Search for the cell housing the specified text and yield its [X, Y] center coordinate. 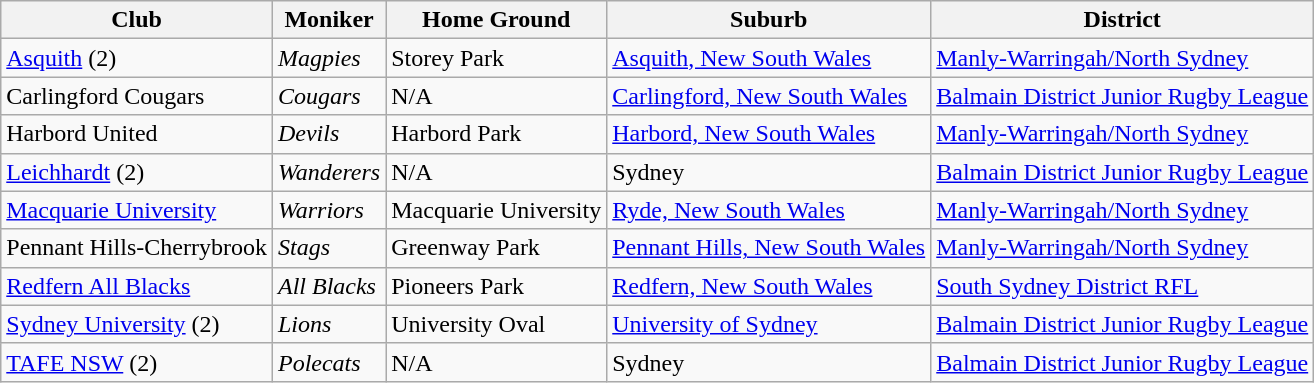
Storey Park [496, 58]
Harbord Park [496, 134]
Carlingford, New South Wales [769, 96]
Pioneers Park [496, 286]
Cougars [328, 96]
Pennant Hills, New South Wales [769, 248]
District [1122, 20]
Pennant Hills-Cherrybrook [137, 248]
Harbord United [137, 134]
Moniker [328, 20]
Leichhardt (2) [137, 172]
Lions [328, 324]
Club [137, 20]
Greenway Park [496, 248]
TAFE NSW (2) [137, 362]
South Sydney District RFL [1122, 286]
Suburb [769, 20]
Harbord, New South Wales [769, 134]
Magpies [328, 58]
University Oval [496, 324]
Asquith, New South Wales [769, 58]
Polecats [328, 362]
Redfern, New South Wales [769, 286]
Devils [328, 134]
Carlingford Cougars [137, 96]
Sydney University (2) [137, 324]
Home Ground [496, 20]
University of Sydney [769, 324]
Stags [328, 248]
Ryde, New South Wales [769, 210]
All Blacks [328, 286]
Redfern All Blacks [137, 286]
Wanderers [328, 172]
Asquith (2) [137, 58]
Warriors [328, 210]
